Identify which cell holds the provided text, then report its [X, Y] central coordinate. 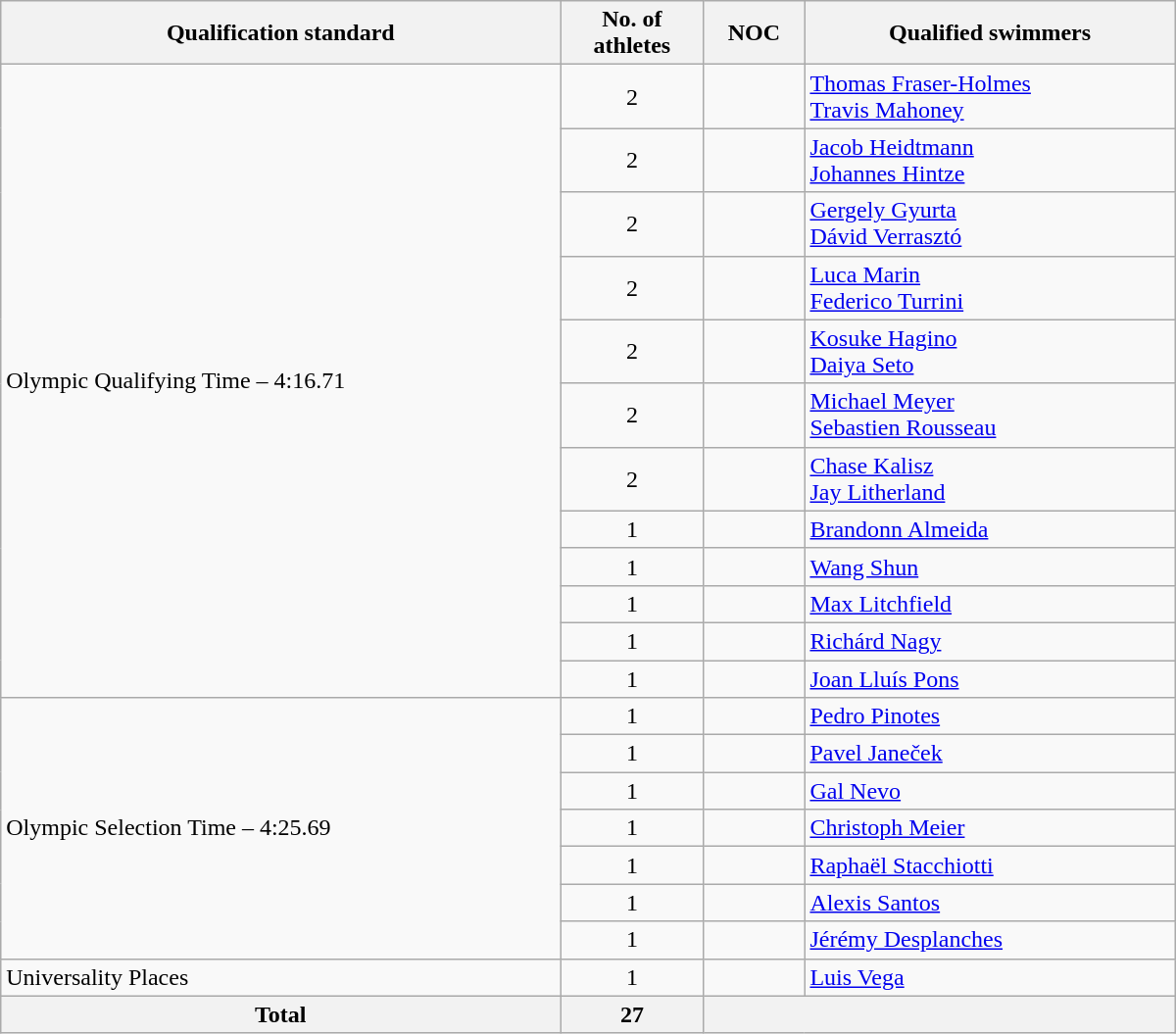
Alexis Santos [990, 903]
Luca MarinFederico Turrini [990, 288]
Richárd Nagy [990, 641]
Thomas Fraser-HolmesTravis Mahoney [990, 96]
Christoph Meier [990, 828]
Pedro Pinotes [990, 716]
27 [632, 1014]
Wang Shun [990, 566]
Jacob HeidtmannJohannes Hintze [990, 161]
Max Litchfield [990, 604]
Brandonn Almeida [990, 529]
Olympic Qualifying Time – 4:16.71 [280, 381]
Jérémy Desplanches [990, 940]
Joan Lluís Pons [990, 679]
Pavel Janeček [990, 754]
Olympic Selection Time – 4:25.69 [280, 828]
Michael MeyerSebastien Rousseau [990, 416]
Universality Places [280, 977]
Luis Vega [990, 977]
No. of athletes [632, 33]
NOC [755, 33]
Gergely GyurtaDávid Verrasztó [990, 223]
Qualification standard [280, 33]
Qualified swimmers [990, 33]
Total [280, 1014]
Chase KaliszJay Litherland [990, 478]
Raphaël Stacchiotti [990, 865]
Gal Nevo [990, 791]
Kosuke HaginoDaiya Seto [990, 351]
